Capture the cell that displays the provided text and extract its (X, Y) central coordinate. 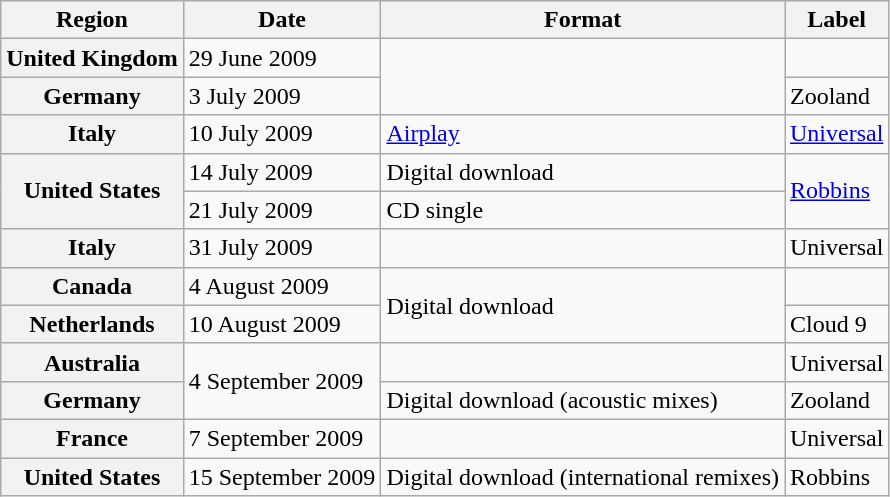
Label (836, 20)
15 September 2009 (282, 477)
France (92, 438)
Cloud 9 (836, 324)
31 July 2009 (282, 248)
10 August 2009 (282, 324)
21 July 2009 (282, 210)
14 July 2009 (282, 172)
4 August 2009 (282, 286)
Digital download (acoustic mixes) (583, 400)
3 July 2009 (282, 96)
CD single (583, 210)
Date (282, 20)
Format (583, 20)
Netherlands (92, 324)
Digital download (international remixes) (583, 477)
4 September 2009 (282, 381)
United Kingdom (92, 58)
29 June 2009 (282, 58)
Airplay (583, 134)
Canada (92, 286)
10 July 2009 (282, 134)
7 September 2009 (282, 438)
Australia (92, 362)
Region (92, 20)
